Extract the (X, Y) coordinate from the center of the cell holding the provided text.  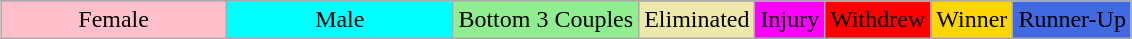
Runner-Up (1072, 20)
Bottom 3 Couples (546, 20)
Withdrew (878, 20)
Eliminated (697, 20)
Female (114, 20)
Male (340, 20)
Winner (972, 20)
Injury (790, 20)
